Locate the cell with the specified text and output its (X, Y) center coordinate. 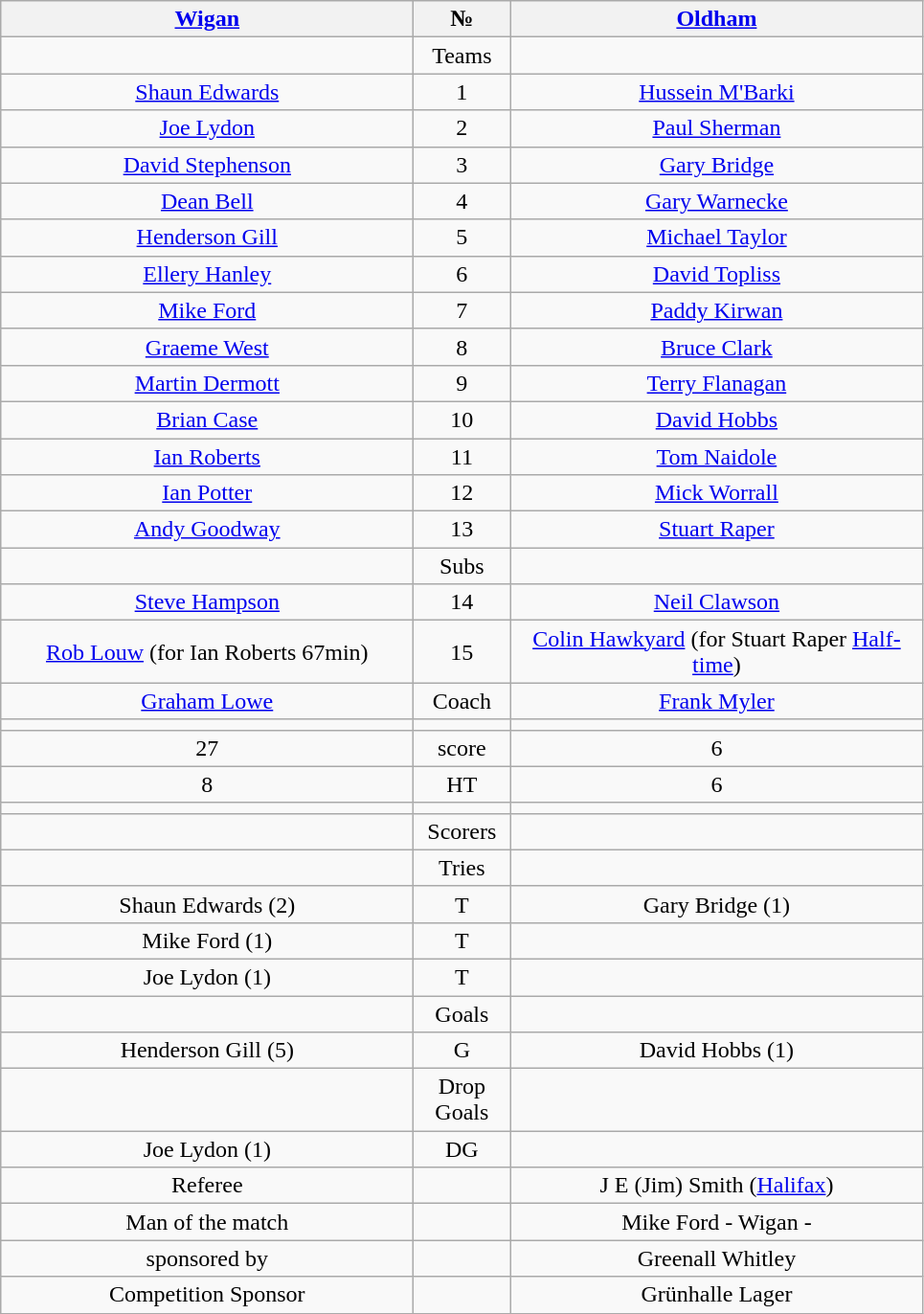
14 (462, 602)
Tries (462, 868)
G (462, 1051)
Martin Dermott (207, 383)
Tom Naidole (716, 457)
Gary Bridge (1) (716, 904)
10 (462, 419)
9 (462, 383)
12 (462, 493)
score (462, 748)
Grünhalle Lager (716, 1295)
Shaun Edwards (207, 92)
Oldham (716, 19)
sponsored by (207, 1258)
Teams (462, 56)
13 (462, 530)
Hussein M'Barki (716, 92)
Colin Hawkyard (for Stuart Raper Half-time) (716, 651)
DG (462, 1149)
Gary Warnecke (716, 201)
2 (462, 128)
27 (207, 748)
Man of the match (207, 1222)
Michael Taylor (716, 238)
5 (462, 238)
Terry Flanagan (716, 383)
7 (462, 310)
Mike Ford (1) (207, 940)
Graeme West (207, 347)
David Hobbs (716, 419)
Ian Roberts (207, 457)
Drop Goals (462, 1099)
Wigan (207, 19)
Bruce Clark (716, 347)
15 (462, 651)
Brian Case (207, 419)
HT (462, 784)
Competition Sponsor (207, 1295)
Ellery Hanley (207, 274)
Mick Worrall (716, 493)
11 (462, 457)
David Hobbs (1) (716, 1051)
Coach (462, 701)
Henderson Gill (5) (207, 1051)
David Topliss (716, 274)
1 (462, 92)
Joe Lydon (207, 128)
Dean Bell (207, 201)
Goals (462, 1014)
4 (462, 201)
№ (462, 19)
Steve Hampson (207, 602)
Stuart Raper (716, 530)
Rob Louw (for Ian Roberts 67min) (207, 651)
Paddy Kirwan (716, 310)
Referee (207, 1186)
David Stephenson (207, 165)
Shaun Edwards (2) (207, 904)
Henderson Gill (207, 238)
Mike Ford - Wigan - (716, 1222)
Ian Potter (207, 493)
Greenall Whitley (716, 1258)
3 (462, 165)
Graham Lowe (207, 701)
Subs (462, 566)
Andy Goodway (207, 530)
Paul Sherman (716, 128)
Mike Ford (207, 310)
Scorers (462, 831)
Frank Myler (716, 701)
Neil Clawson (716, 602)
Gary Bridge (716, 165)
J E (Jim) Smith (Halifax) (716, 1186)
